Extract the [x, y] coordinate from the center of the cell holding the provided text.  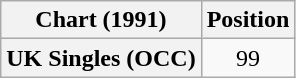
Chart (1991) [101, 20]
UK Singles (OCC) [101, 58]
99 [248, 58]
Position [248, 20]
